Detect which cell encompasses the target text, then output its (x, y) center coordinate. 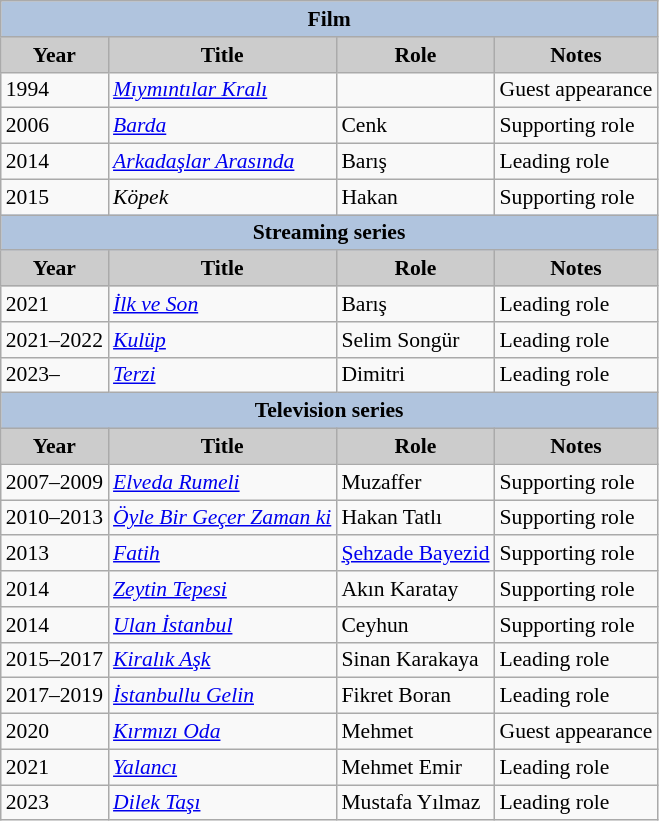
İlk ve Son (222, 304)
Zeytin Tepesi (222, 589)
2015 (54, 197)
Kulüp (222, 340)
Streaming series (330, 233)
Dimitri (415, 375)
Kırmızı Oda (222, 732)
Mehmet (415, 732)
Elveda Rumeli (222, 482)
2013 (54, 554)
Sinan Karakaya (415, 660)
2006 (54, 126)
Ulan İstanbul (222, 625)
Arkadaşlar Arasında (222, 162)
2023 (54, 803)
2007–2009 (54, 482)
Muzaffer (415, 482)
Hakan (415, 197)
İstanbullu Gelin (222, 696)
Mustafa Yılmaz (415, 803)
Mehmet Emir (415, 767)
Fatih (222, 554)
2010–2013 (54, 518)
2017–2019 (54, 696)
Cenk (415, 126)
Fikret Boran (415, 696)
Terzi (222, 375)
Köpek (222, 197)
Yalancı (222, 767)
Akın Karatay (415, 589)
Mıymıntılar Kralı (222, 90)
Kiralık Aşk (222, 660)
Öyle Bir Geçer Zaman ki (222, 518)
2021–2022 (54, 340)
Dilek Taşı (222, 803)
2015–2017 (54, 660)
Hakan Tatlı (415, 518)
Television series (330, 411)
Film (330, 19)
1994 (54, 90)
2023– (54, 375)
Selim Songür (415, 340)
2020 (54, 732)
Şehzade Bayezid (415, 554)
Barda (222, 126)
Ceyhun (415, 625)
